For the text-containing cell, return its midpoint in [X, Y] coordinate format. 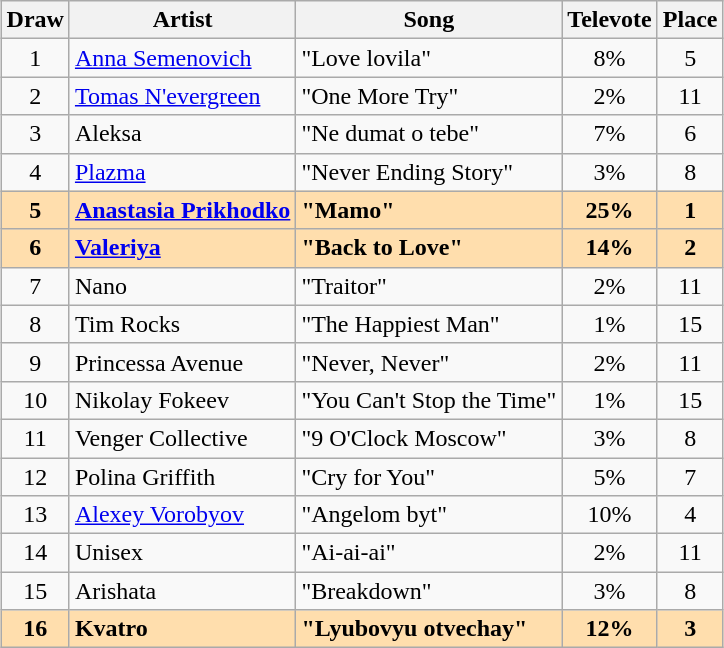
14 [35, 553]
Aleksa [182, 134]
Anna Semenovich [182, 58]
"Never Ending Story" [429, 172]
10% [610, 515]
8% [610, 58]
Artist [182, 20]
"Ne dumat o tebe" [429, 134]
Venger Collective [182, 438]
"9 O'Clock Moscow" [429, 438]
Song [429, 20]
7% [610, 134]
Draw [35, 20]
"Breakdown" [429, 591]
Plazma [182, 172]
13 [35, 515]
Alexey Vorobyov [182, 515]
Anastasia Prikhodko [182, 210]
"Never, Never" [429, 362]
Unisex [182, 553]
"Mamo" [429, 210]
"The Happiest Man" [429, 324]
Princessa Avenue [182, 362]
Kvatro [182, 629]
14% [610, 248]
"Angelom byt" [429, 515]
"You Can't Stop the Time" [429, 400]
"Lyubovyu otvechay" [429, 629]
Polina Griffith [182, 477]
"Cry for You" [429, 477]
Nano [182, 286]
10 [35, 400]
"Traitor" [429, 286]
Televote [610, 20]
Tim Rocks [182, 324]
"Back to Love" [429, 248]
9 [35, 362]
Nikolay Fokeev [182, 400]
"One More Try" [429, 96]
12 [35, 477]
25% [610, 210]
"Ai-ai-ai" [429, 553]
16 [35, 629]
Place [690, 20]
"Love lovila" [429, 58]
Valeriya [182, 248]
Tomas N'evergreen [182, 96]
Arishata [182, 591]
12% [610, 629]
5% [610, 477]
